Extract the [X, Y] coordinate from the center of the cell holding the provided text.  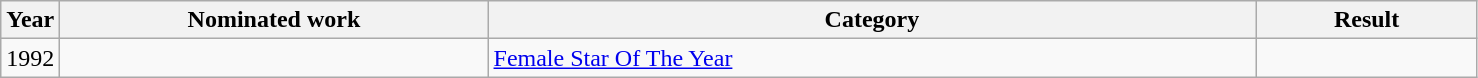
Female Star Of The Year [872, 58]
Result [1366, 20]
Category [872, 20]
Year [30, 20]
Nominated work [274, 20]
1992 [30, 58]
